Return (x, y) of the center of cell containing provided text 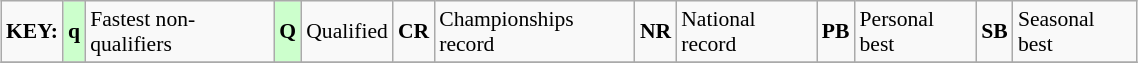
Q (288, 32)
PB (836, 32)
Championships record (534, 32)
SB (994, 32)
q (74, 32)
National record (746, 32)
CR (414, 32)
Seasonal best (1075, 32)
Personal best (916, 32)
Qualified (347, 32)
Fastest non-qualifiers (180, 32)
KEY: (32, 32)
NR (656, 32)
